Return [X, Y] of the center of cell containing provided text 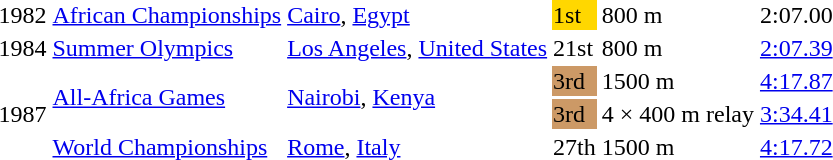
All-Africa Games [167, 98]
Nairobi, Kenya [418, 98]
African Championships [167, 15]
21st [575, 48]
4 × 400 m relay [678, 114]
Cairo, Egypt [418, 15]
Summer Olympics [167, 48]
1500 m [678, 81]
Los Angeles, United States [418, 48]
1st [575, 15]
